Provide the [x, y] coordinate of the cell's center where the given text is located.  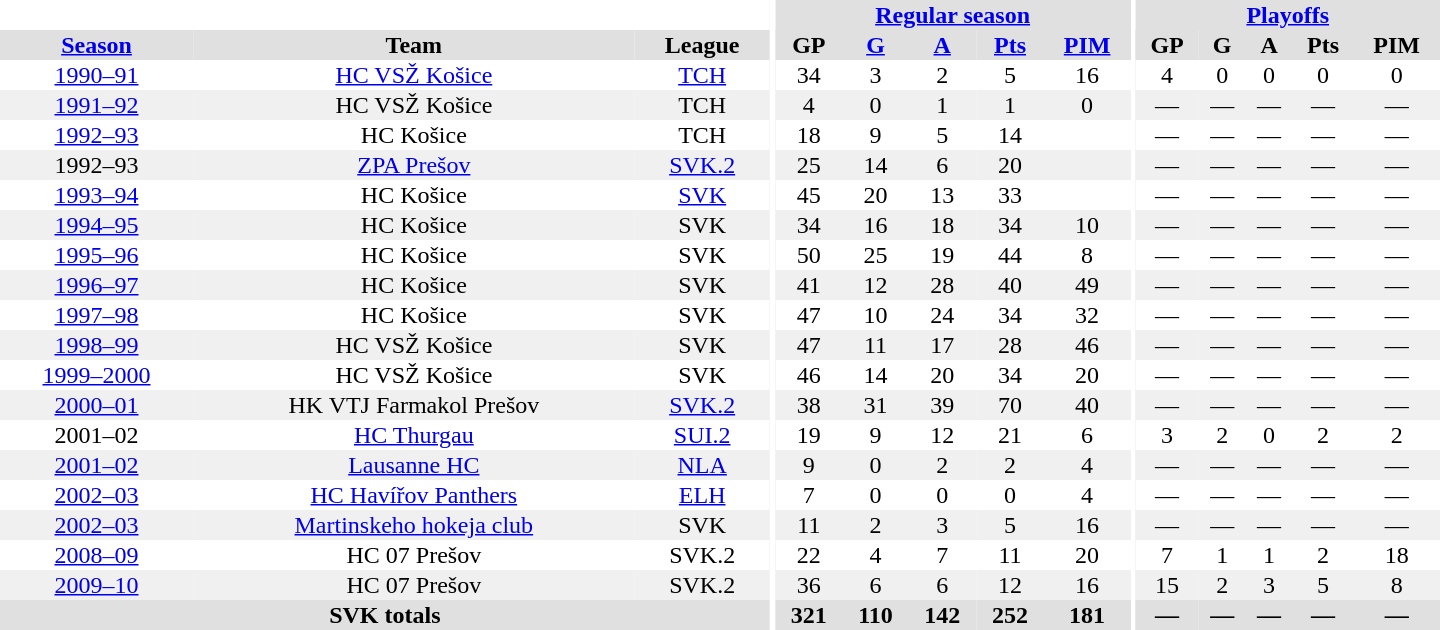
1991–92 [96, 105]
38 [809, 405]
45 [809, 195]
SUI.2 [702, 435]
2008–09 [96, 555]
110 [876, 615]
Regular season [952, 15]
1995–96 [96, 255]
321 [809, 615]
HK VTJ Farmakol Prešov [414, 405]
ZPA Prešov [414, 165]
1993–94 [96, 195]
Playoffs [1288, 15]
181 [1087, 615]
31 [876, 405]
50 [809, 255]
Team [414, 45]
142 [942, 615]
41 [809, 285]
2000–01 [96, 405]
21 [1010, 435]
1998–99 [96, 345]
13 [942, 195]
League [702, 45]
SVK totals [385, 615]
70 [1010, 405]
22 [809, 555]
NLA [702, 465]
Lausanne HC [414, 465]
2009–10 [96, 585]
HC Thurgau [414, 435]
32 [1087, 315]
ELH [702, 495]
44 [1010, 255]
Martinskeho hokeja club [414, 525]
Season [96, 45]
17 [942, 345]
1999–2000 [96, 375]
1996–97 [96, 285]
36 [809, 585]
HC Havířov Panthers [414, 495]
252 [1010, 615]
1997–98 [96, 315]
33 [1010, 195]
15 [1168, 585]
49 [1087, 285]
39 [942, 405]
1994–95 [96, 225]
24 [942, 315]
1990–91 [96, 75]
